Scan for the cell matching the given text and deliver its [x, y] coordinate at center. 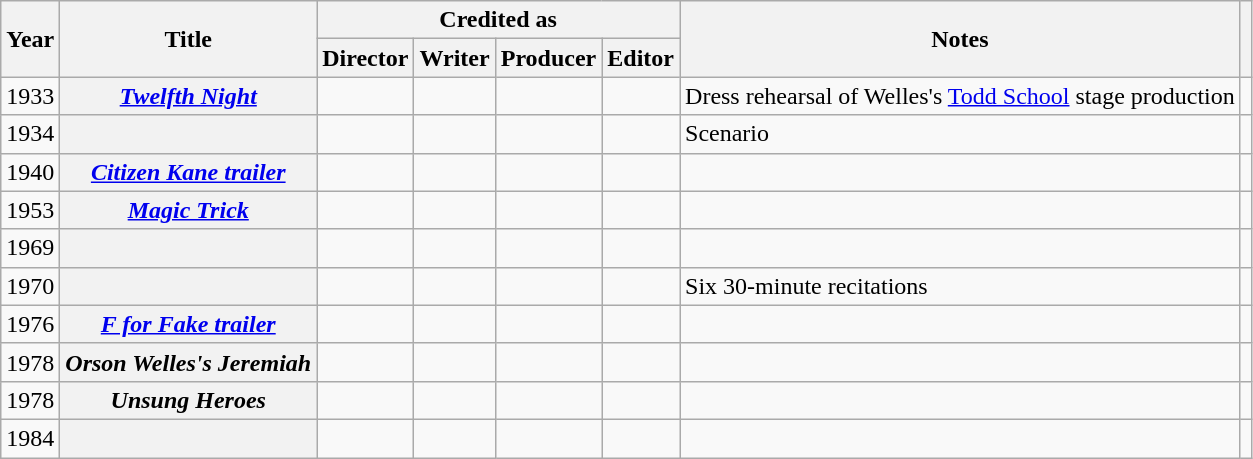
Credited as [498, 20]
Editor [641, 58]
1953 [30, 210]
Producer [548, 58]
Twelfth Night [188, 96]
1934 [30, 134]
1976 [30, 324]
Writer [454, 58]
Dress rehearsal of Welles's Todd School stage production [960, 96]
F for Fake trailer [188, 324]
Title [188, 39]
1940 [30, 172]
Notes [960, 39]
1984 [30, 438]
Unsung Heroes [188, 400]
Director [366, 58]
Magic Trick [188, 210]
1969 [30, 248]
1933 [30, 96]
Six 30-minute recitations [960, 286]
Scenario [960, 134]
Year [30, 39]
Orson Welles's Jeremiah [188, 362]
1970 [30, 286]
Citizen Kane trailer [188, 172]
